For the text-containing cell, return its midpoint in (X, Y) coordinate format. 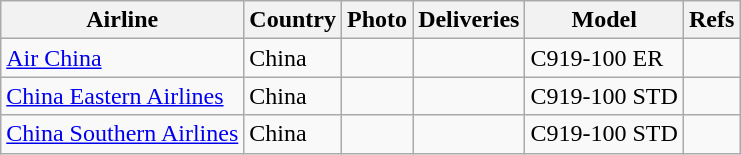
Air China (122, 58)
Deliveries (469, 20)
Photo (378, 20)
Airline (122, 20)
Refs (711, 20)
Country (293, 20)
China Eastern Airlines (122, 96)
C919-100 ER (604, 58)
China Southern Airlines (122, 134)
Model (604, 20)
